Find where the given text appears and provide that cell's center as [X, Y] coordinate. 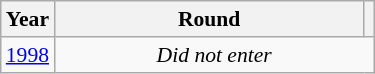
Round [209, 19]
1998 [28, 55]
Did not enter [214, 55]
Year [28, 19]
